Return the (X, Y) coordinate for the center point of the cell that contains the specified text.  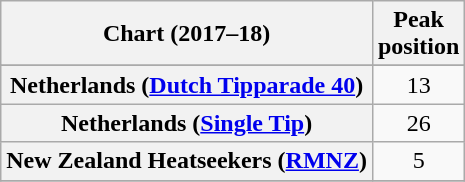
Netherlands (Single Tip) (187, 123)
Peakposition (418, 34)
13 (418, 85)
26 (418, 123)
Chart (2017–18) (187, 34)
5 (418, 161)
New Zealand Heatseekers (RMNZ) (187, 161)
Netherlands (Dutch Tipparade 40) (187, 85)
